Detect which cell encompasses the target text, then output its (X, Y) center coordinate. 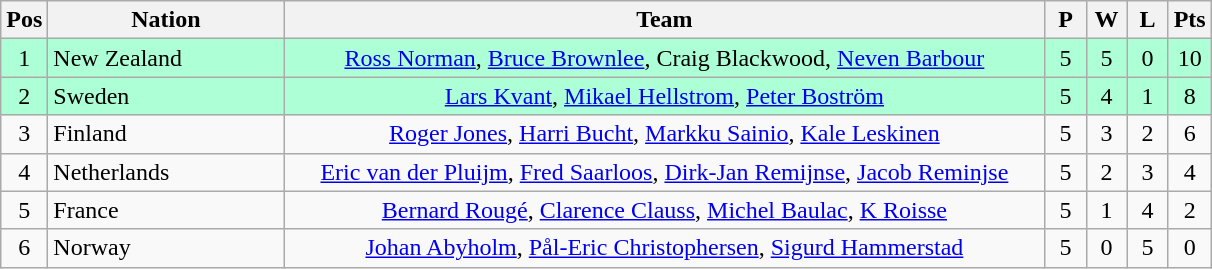
Lars Kvant, Mikael Hellstrom, Peter Boström (664, 96)
Norway (166, 248)
Ross Norman, Bruce Brownlee, Craig Blackwood, Neven Barbour (664, 58)
France (166, 210)
Sweden (166, 96)
Pts (1190, 20)
Team (664, 20)
W (1106, 20)
Eric van der Pluijm, Fred Saarloos, Dirk-Jan Remijnse, Jacob Reminjse (664, 172)
L (1148, 20)
Nation (166, 20)
Finland (166, 134)
Johan Abyholm, Pål-Eric Christophersen, Sigurd Hammerstad (664, 248)
New Zealand (166, 58)
Netherlands (166, 172)
10 (1190, 58)
Pos (24, 20)
8 (1190, 96)
Bernard Rougé, Clarence Clauss, Michel Baulac, K Roisse (664, 210)
Roger Jones, Harri Bucht, Markku Sainio, Kale Leskinen (664, 134)
P (1066, 20)
